Capture the cell that displays the provided text and extract its (x, y) central coordinate. 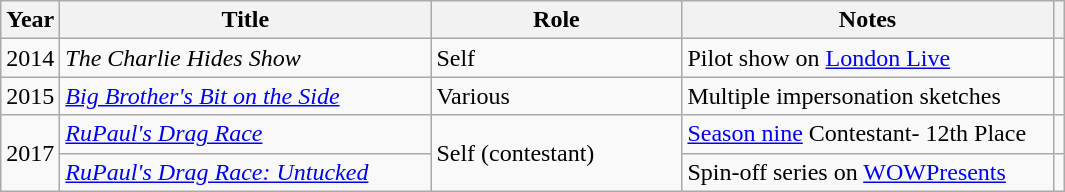
Self (contestant) (556, 153)
Various (556, 96)
RuPaul's Drag Race: Untucked (246, 172)
Pilot show on London Live (868, 58)
Multiple impersonation sketches (868, 96)
Big Brother's Bit on the Side (246, 96)
2014 (30, 58)
RuPaul's Drag Race (246, 134)
Year (30, 20)
The Charlie Hides Show (246, 58)
Self (556, 58)
Notes (868, 20)
Title (246, 20)
Role (556, 20)
2015 (30, 96)
Season nine Contestant- 12th Place (868, 134)
Spin-off series on WOWPresents (868, 172)
2017 (30, 153)
